Search for the cell housing the specified text and yield its (X, Y) center coordinate. 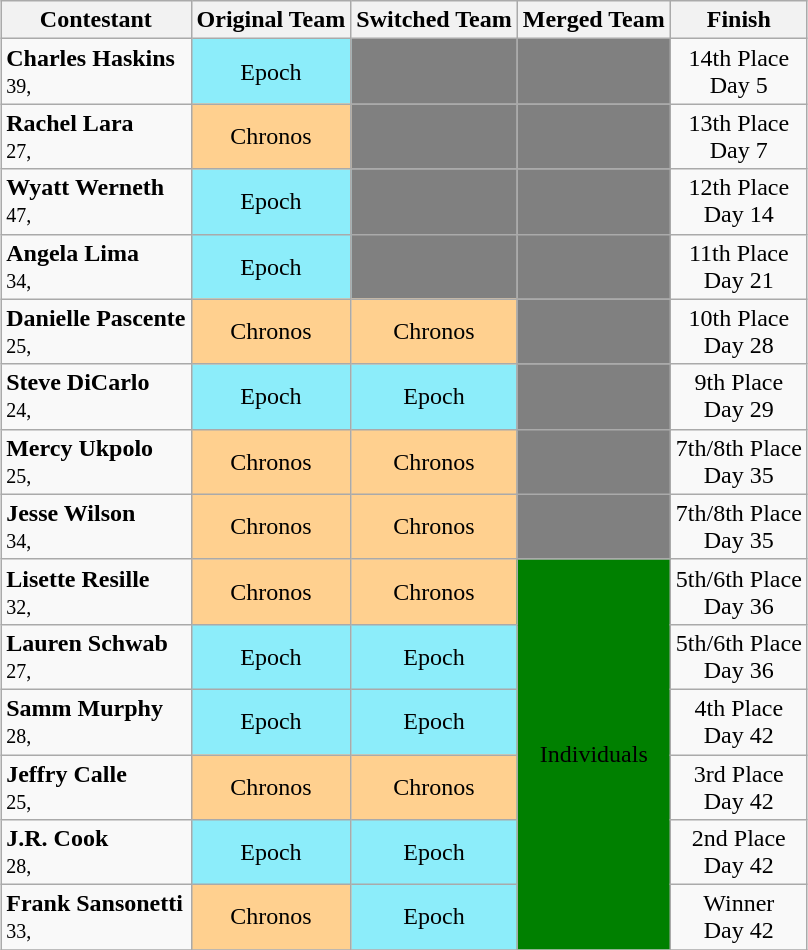
4th PlaceDay 42 (738, 722)
Angela Lima34, (96, 266)
2nd Place Day 42 (738, 852)
12th PlaceDay 14 (738, 202)
3rd PlaceDay 42 (738, 786)
9th PlaceDay 29 (738, 396)
Frank Sansonetti33, (96, 918)
14th PlaceDay 5 (738, 72)
Mercy Ukpolo25, (96, 462)
Wyatt Werneth47, (96, 202)
Individuals (594, 754)
Merged Team (594, 20)
Danielle Pascente25, (96, 332)
J.R. Cook28, (96, 852)
Rachel Lara27, (96, 136)
Steve DiCarlo24, (96, 396)
Contestant (96, 20)
Winner Day 42 (738, 918)
10th PlaceDay 28 (738, 332)
Samm Murphy28, (96, 722)
Jeffry Calle25, (96, 786)
Switched Team (434, 20)
Charles Haskins39, (96, 72)
Original Team (271, 20)
13th PlaceDay 7 (738, 136)
Jesse Wilson34, (96, 526)
Lauren Schwab27, (96, 656)
11th PlaceDay 21 (738, 266)
Lisette Resille32, (96, 592)
Finish (738, 20)
